Extract the [X, Y] coordinate from the center of the cell holding the provided text.  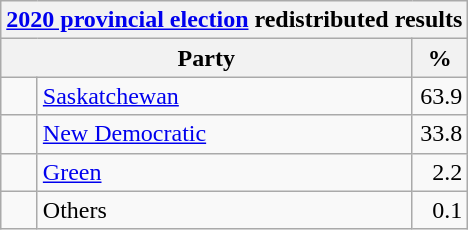
% [440, 58]
2.2 [440, 172]
63.9 [440, 96]
Saskatchewan [224, 96]
Others [224, 210]
2020 provincial election redistributed results [234, 20]
Green [224, 172]
0.1 [440, 210]
33.8 [440, 134]
Party [206, 58]
New Democratic [224, 134]
